Search for the cell housing the specified text and yield its (x, y) center coordinate. 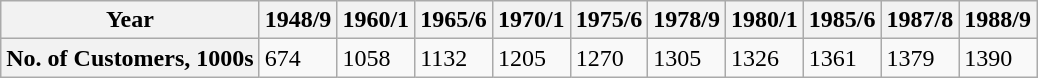
1965/6 (454, 20)
1948/9 (298, 20)
1132 (454, 58)
1960/1 (376, 20)
1978/9 (687, 20)
1205 (531, 58)
1270 (609, 58)
1985/6 (842, 20)
No. of Customers, 1000s (130, 58)
1361 (842, 58)
1379 (920, 58)
1970/1 (531, 20)
1305 (687, 58)
1980/1 (765, 20)
Year (130, 20)
1058 (376, 58)
1326 (765, 58)
1390 (998, 58)
1988/9 (998, 20)
1987/8 (920, 20)
1975/6 (609, 20)
674 (298, 58)
